From the cell containing the given text, extract its center point as [x, y] coordinate. 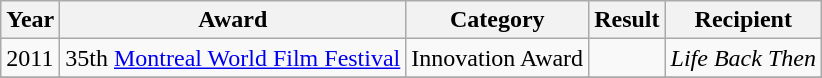
Award [233, 20]
2011 [30, 58]
Innovation Award [498, 58]
Year [30, 20]
Category [498, 20]
Life Back Then [743, 58]
35th Montreal World Film Festival [233, 58]
Recipient [743, 20]
Result [627, 20]
